Scan for the cell matching the given text and deliver its [x, y] coordinate at center. 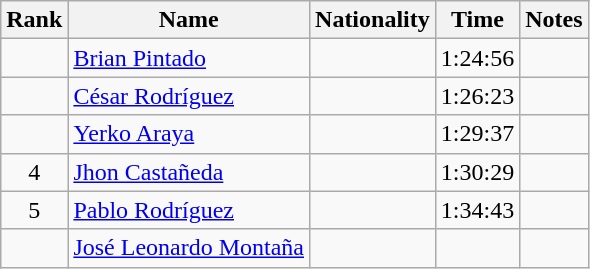
4 [34, 172]
Jhon Castañeda [189, 172]
Notes [554, 20]
5 [34, 210]
Name [189, 20]
Pablo Rodríguez [189, 210]
César Rodríguez [189, 96]
José Leonardo Montaña [189, 248]
1:29:37 [477, 134]
1:26:23 [477, 96]
1:34:43 [477, 210]
Rank [34, 20]
1:24:56 [477, 58]
Yerko Araya [189, 134]
1:30:29 [477, 172]
Brian Pintado [189, 58]
Time [477, 20]
Nationality [373, 20]
